For the text-containing cell, return its midpoint in [X, Y] coordinate format. 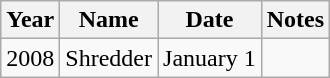
Name [109, 20]
Year [30, 20]
Notes [295, 20]
Shredder [109, 58]
January 1 [210, 58]
Date [210, 20]
2008 [30, 58]
